Search for the cell housing the specified text and yield its [x, y] center coordinate. 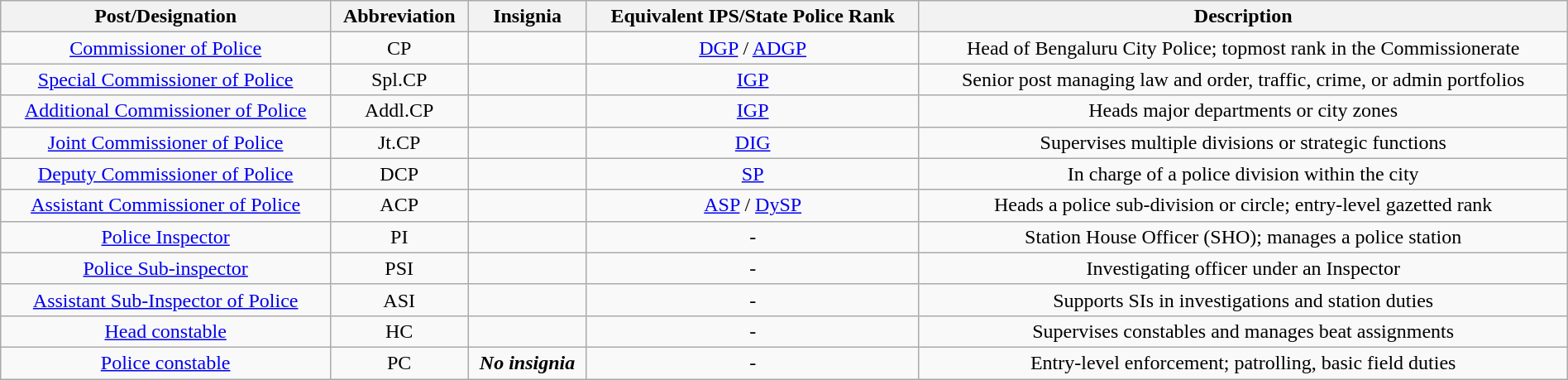
Station House Officer (SHO); manages a police station [1243, 237]
DIG [753, 142]
Senior post managing law and order, traffic, crime, or admin portfolios [1243, 79]
Head constable [165, 331]
ASP / DySP [753, 205]
Entry-level enforcement; patrolling, basic field duties [1243, 363]
CP [399, 48]
Police Inspector [165, 237]
Additional Commissioner of Police [165, 111]
Supervises constables and manages beat assignments [1243, 331]
Joint Commissioner of Police [165, 142]
Abbreviation [399, 17]
Police constable [165, 363]
Special Commissioner of Police [165, 79]
Supervises multiple divisions or strategic functions [1243, 142]
Spl.CP [399, 79]
Description [1243, 17]
Addl.CP [399, 111]
Assistant Sub-Inspector of Police [165, 300]
ACP [399, 205]
DGP / ADGP [753, 48]
Assistant Commissioner of Police [165, 205]
HC [399, 331]
PSI [399, 268]
Investigating officer under an Inspector [1243, 268]
Post/Designation [165, 17]
DCP [399, 174]
PI [399, 237]
Equivalent IPS/State Police Rank [753, 17]
Deputy Commissioner of Police [165, 174]
Supports SIs in investigations and station duties [1243, 300]
In charge of a police division within the city [1243, 174]
Insignia [528, 17]
Police Sub-inspector [165, 268]
Heads a police sub-division or circle; entry-level gazetted rank [1243, 205]
PC [399, 363]
SP [753, 174]
Commissioner of Police [165, 48]
Head of Bengaluru City Police; topmost rank in the Commissionerate [1243, 48]
Jt.CP [399, 142]
ASI [399, 300]
Heads major departments or city zones [1243, 111]
No insignia [528, 363]
